Extract the [X, Y] coordinate from the center of the cell holding the provided text.  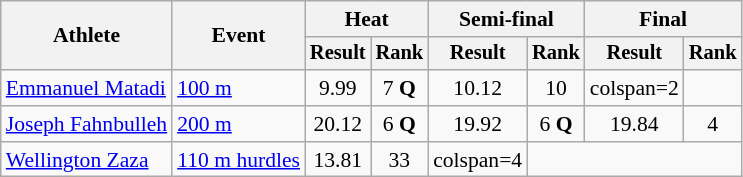
10 [556, 88]
Emmanuel Matadi [86, 88]
100 m [238, 88]
9.99 [338, 88]
4 [713, 124]
19.92 [478, 124]
20.12 [338, 124]
Event [238, 36]
19.84 [634, 124]
Athlete [86, 36]
10.12 [478, 88]
Joseph Fahnbulleh [86, 124]
7 Q [400, 88]
200 m [238, 124]
Semi-final [506, 19]
colspan=2 [634, 88]
Heat [366, 19]
Final [664, 19]
